Pinpoint the cell where the given text exists, returning its (X, Y) midpoint coordinate. 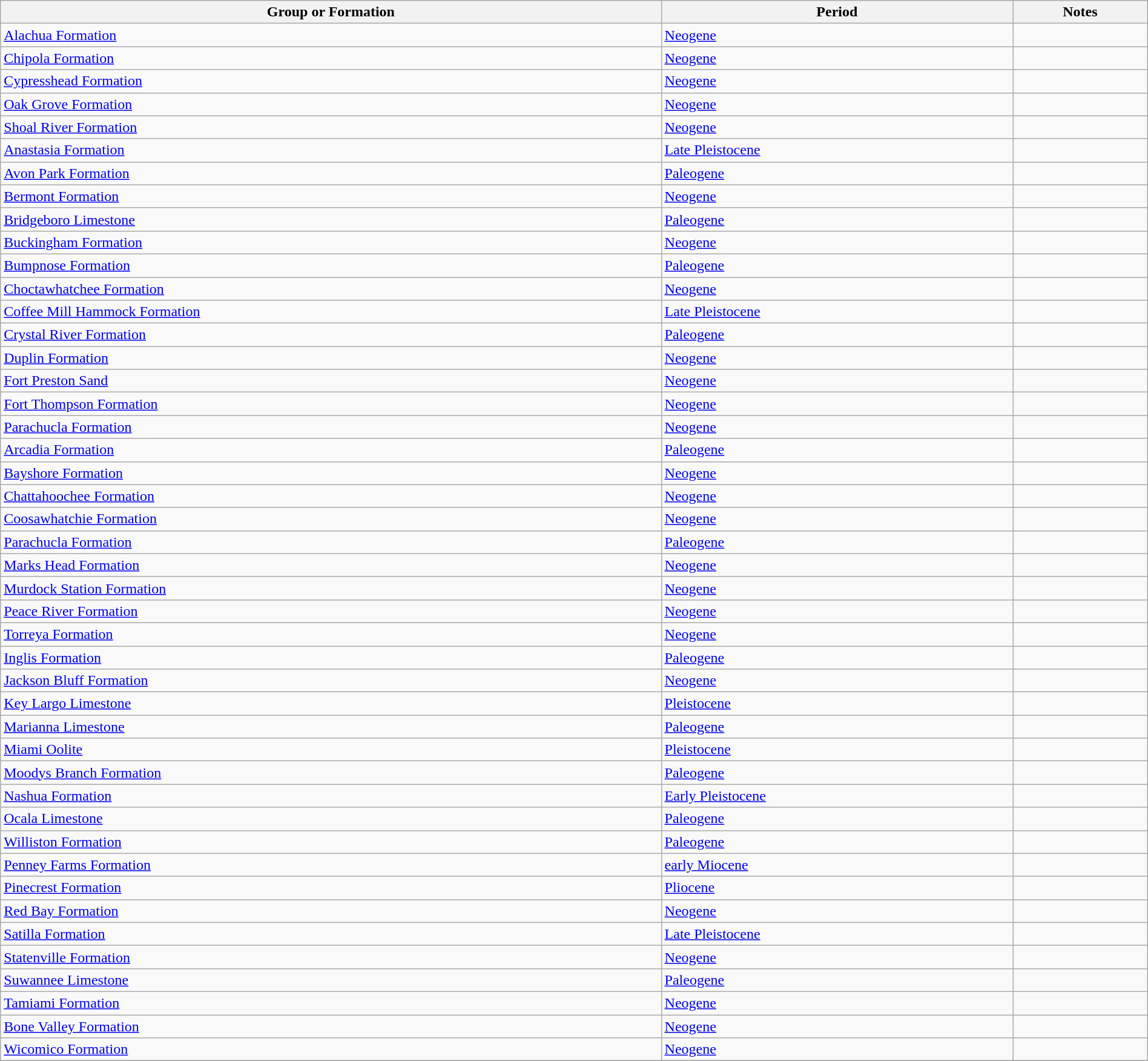
Bone Valley Formation (331, 1026)
Crystal River Formation (331, 335)
Statenville Formation (331, 957)
Notes (1080, 12)
Marks Head Formation (331, 565)
Murdock Station Formation (331, 588)
Red Bay Formation (331, 911)
Fort Preston Sand (331, 381)
Marianna Limestone (331, 727)
Satilla Formation (331, 934)
Penney Farms Formation (331, 865)
Torreya Formation (331, 634)
Peace River Formation (331, 611)
Key Largo Limestone (331, 704)
Bayshore Formation (331, 473)
Buckingham Formation (331, 242)
Ocala Limestone (331, 819)
Bermont Formation (331, 196)
Moodys Branch Formation (331, 773)
early Miocene (837, 865)
Avon Park Formation (331, 173)
Group or Formation (331, 12)
Pliocene (837, 888)
Fort Thompson Formation (331, 404)
Period (837, 12)
Bridgeboro Limestone (331, 219)
Wicomico Formation (331, 1049)
Early Pleistocene (837, 796)
Arcadia Formation (331, 450)
Chipola Formation (331, 58)
Bumpnose Formation (331, 265)
Coosawhatchie Formation (331, 519)
Alachua Formation (331, 35)
Miami Oolite (331, 750)
Williston Formation (331, 842)
Jackson Bluff Formation (331, 681)
Chattahoochee Formation (331, 496)
Inglis Formation (331, 657)
Pinecrest Formation (331, 888)
Shoal River Formation (331, 127)
Oak Grove Formation (331, 104)
Cypresshead Formation (331, 81)
Tamiami Formation (331, 1003)
Nashua Formation (331, 796)
Anastasia Formation (331, 150)
Coffee Mill Hammock Formation (331, 312)
Duplin Formation (331, 358)
Choctawhatchee Formation (331, 289)
Suwannee Limestone (331, 980)
